Find where the given text appears and provide that cell's center as [X, Y] coordinate. 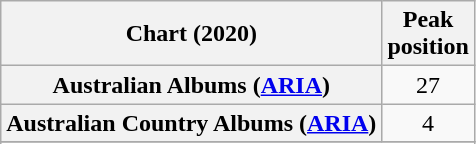
Peakposition [428, 34]
Chart (2020) [192, 34]
Australian Albums (ARIA) [192, 85]
27 [428, 85]
Australian Country Albums (ARIA) [192, 123]
4 [428, 123]
